Locate the cell with the specified text and output its [X, Y] center coordinate. 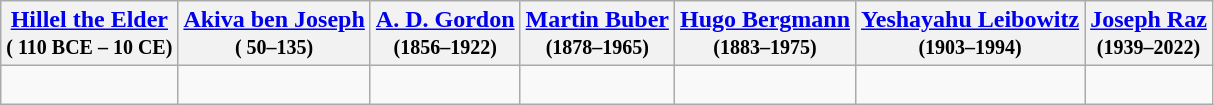
Akiva ben Joseph( 50–135) [274, 34]
Hugo Bergmann(1883–1975) [764, 34]
A. D. Gordon(1856–1922) [445, 34]
Yeshayahu Leibowitz(1903–1994) [970, 34]
Joseph Raz(1939–2022) [1149, 34]
Martin Buber(1878–1965) [597, 34]
Hillel the Elder ( 110 BCE – 10 CE) [90, 34]
